Find where the given text appears and provide that cell's center as (X, Y) coordinate. 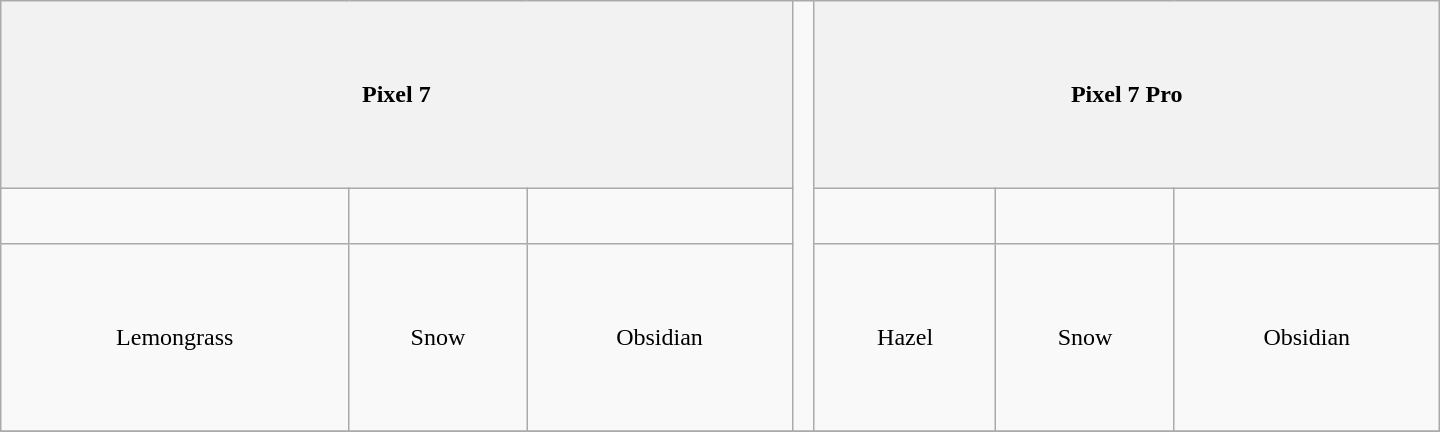
Pixel 7 Pro (1126, 95)
Hazel (905, 337)
Pixel 7 (396, 95)
Lemongrass (175, 337)
